Locate the cell with the specified text and output its [x, y] center coordinate. 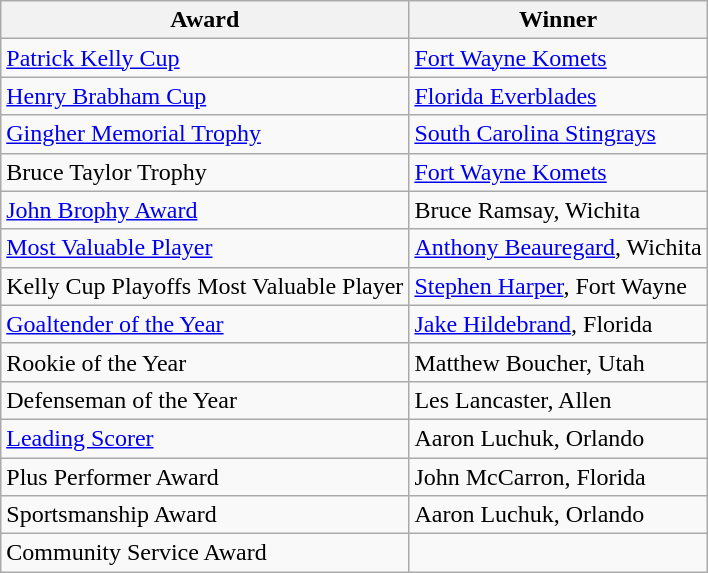
Matthew Boucher, Utah [558, 362]
John Brophy Award [205, 210]
Award [205, 20]
Jake Hildebrand, Florida [558, 324]
Leading Scorer [205, 438]
Stephen Harper, Fort Wayne [558, 286]
Sportsmanship Award [205, 515]
John McCarron, Florida [558, 477]
South Carolina Stingrays [558, 134]
Anthony Beauregard, Wichita [558, 248]
Florida Everblades [558, 96]
Patrick Kelly Cup [205, 58]
Defenseman of the Year [205, 400]
Henry Brabham Cup [205, 96]
Most Valuable Player [205, 248]
Gingher Memorial Trophy [205, 134]
Kelly Cup Playoffs Most Valuable Player [205, 286]
Plus Performer Award [205, 477]
Community Service Award [205, 553]
Bruce Ramsay, Wichita [558, 210]
Goaltender of the Year [205, 324]
Winner [558, 20]
Les Lancaster, Allen [558, 400]
Bruce Taylor Trophy [205, 172]
Rookie of the Year [205, 362]
